For the text-containing cell, return its midpoint in [X, Y] coordinate format. 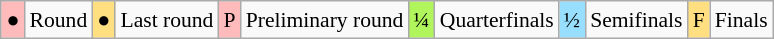
Finals [742, 20]
Last round [166, 20]
Semifinals [636, 20]
¼ [421, 20]
Preliminary round [325, 20]
½ [572, 20]
Quarterfinals [497, 20]
Round [59, 20]
P [229, 20]
F [699, 20]
